Output the (X, Y) coordinate of the center of the cell containing the given text.  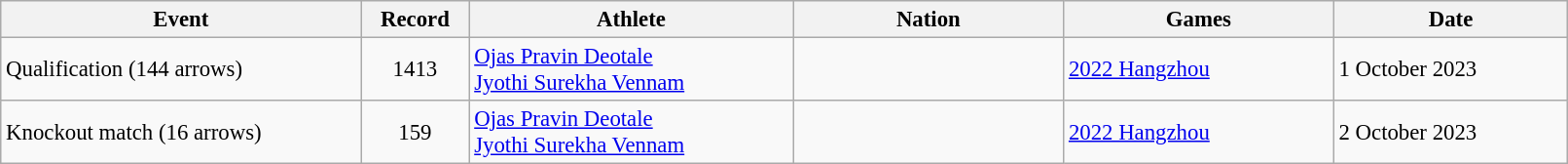
Nation (929, 20)
159 (415, 133)
2 October 2023 (1450, 133)
Athlete (631, 20)
Record (415, 20)
1 October 2023 (1450, 70)
Date (1450, 20)
Qualification (144 arrows) (181, 70)
Event (181, 20)
Games (1199, 20)
1413 (415, 70)
Knockout match (16 arrows) (181, 133)
